Return [x, y] of the center of cell containing provided text 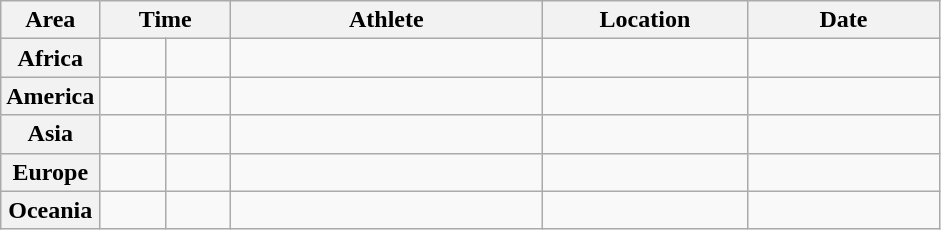
Area [50, 20]
Asia [50, 134]
Athlete [386, 20]
Time [166, 20]
Date [844, 20]
Location [645, 20]
Africa [50, 58]
Oceania [50, 210]
America [50, 96]
Europe [50, 172]
